Determine the [x, y] coordinate at the center of the cell enclosing the given text.  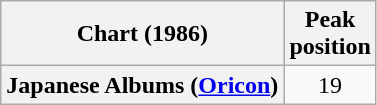
19 [330, 85]
Chart (1986) [142, 34]
Japanese Albums (Oricon) [142, 85]
Peakposition [330, 34]
